Capture the cell that displays the provided text and extract its (X, Y) central coordinate. 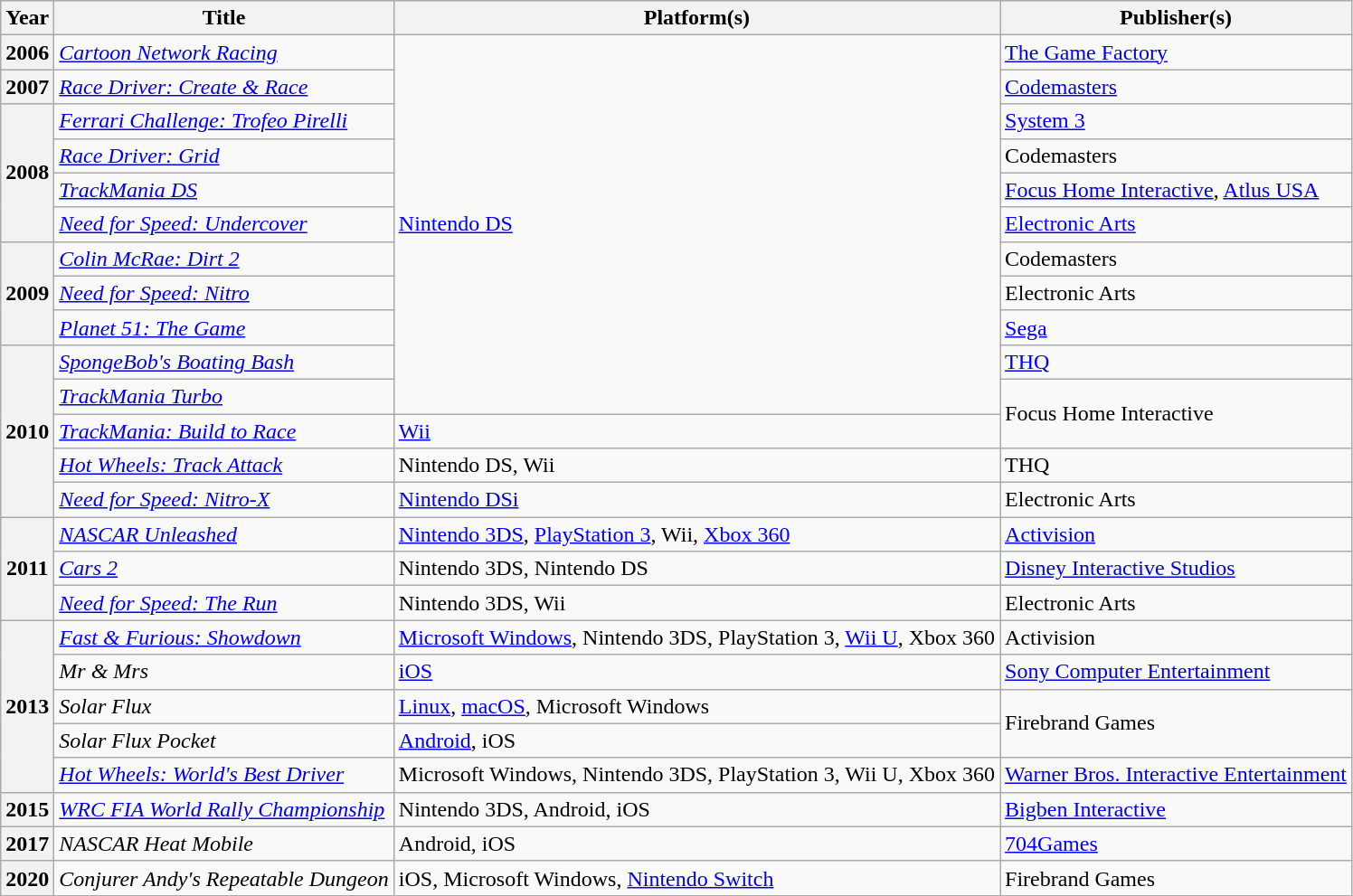
Focus Home Interactive (1176, 413)
TrackMania: Build to Race (224, 431)
System 3 (1176, 121)
TrackMania Turbo (224, 396)
Linux, macOS, Microsoft Windows (696, 706)
Sega (1176, 327)
Race Driver: Create & Race (224, 87)
2020 (27, 878)
2013 (27, 706)
Need for Speed: The Run (224, 603)
2006 (27, 52)
2008 (27, 173)
Ferrari Challenge: Trofeo Pirelli (224, 121)
iOS (696, 672)
Need for Speed: Undercover (224, 224)
Publisher(s) (1176, 18)
Cars 2 (224, 569)
Colin McRae: Dirt 2 (224, 259)
Nintendo 3DS, PlayStation 3, Wii, Xbox 360 (696, 534)
2011 (27, 569)
Need for Speed: Nitro (224, 293)
Title (224, 18)
The Game Factory (1176, 52)
WRC FIA World Rally Championship (224, 809)
Nintendo 3DS, Wii (696, 603)
2015 (27, 809)
Nintendo 3DS, Nintendo DS (696, 569)
Fast & Furious: Showdown (224, 637)
Race Driver: Grid (224, 156)
Sony Computer Entertainment (1176, 672)
Planet 51: The Game (224, 327)
iOS, Microsoft Windows, Nintendo Switch (696, 878)
Warner Bros. Interactive Entertainment (1176, 775)
SpongeBob's Boating Bash (224, 362)
Bigben Interactive (1176, 809)
Hot Wheels: World's Best Driver (224, 775)
2010 (27, 430)
Need for Speed: Nitro-X (224, 500)
Year (27, 18)
Hot Wheels: Track Attack (224, 466)
Mr & Mrs (224, 672)
2007 (27, 87)
Solar Flux Pocket (224, 740)
Wii (696, 431)
NASCAR Heat Mobile (224, 844)
Cartoon Network Racing (224, 52)
Conjurer Andy's Repeatable Dungeon (224, 878)
NASCAR Unleashed (224, 534)
Platform(s) (696, 18)
Focus Home Interactive, Atlus USA (1176, 190)
Solar Flux (224, 706)
TrackMania DS (224, 190)
Nintendo DSi (696, 500)
Disney Interactive Studios (1176, 569)
Nintendo 3DS, Android, iOS (696, 809)
Nintendo DS (696, 224)
2017 (27, 844)
Nintendo DS, Wii (696, 466)
2009 (27, 293)
704Games (1176, 844)
